Locate the cell with the specified text and output its [x, y] center coordinate. 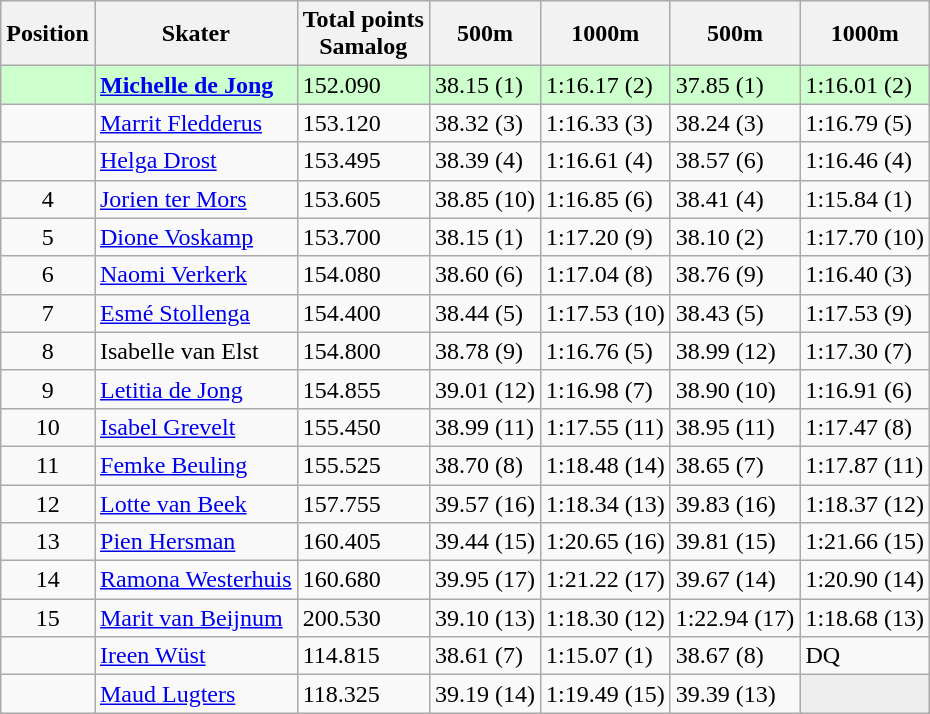
1:21.66 (15) [865, 542]
118.325 [363, 694]
38.99 (11) [484, 427]
9 [48, 389]
1:16.61 (4) [605, 161]
1:22.94 (17) [735, 618]
38.99 (12) [735, 351]
39.01 (12) [484, 389]
1:16.98 (7) [605, 389]
Isabel Grevelt [196, 427]
4 [48, 199]
1:17.04 (8) [605, 275]
38.61 (7) [484, 656]
1:16.40 (3) [865, 275]
38.39 (4) [484, 161]
8 [48, 351]
Total points Samalog [363, 34]
39.10 (13) [484, 618]
38.10 (2) [735, 237]
12 [48, 503]
153.605 [363, 199]
1:18.37 (12) [865, 503]
1:16.79 (5) [865, 123]
38.76 (9) [735, 275]
153.120 [363, 123]
155.525 [363, 465]
Michelle de Jong [196, 85]
1:17.87 (11) [865, 465]
154.800 [363, 351]
154.855 [363, 389]
160.680 [363, 580]
1:16.01 (2) [865, 85]
Dione Voskamp [196, 237]
38.70 (8) [484, 465]
153.495 [363, 161]
15 [48, 618]
1:19.49 (15) [605, 694]
38.41 (4) [735, 199]
155.450 [363, 427]
Jorien ter Mors [196, 199]
10 [48, 427]
39.67 (14) [735, 580]
1:16.85 (6) [605, 199]
38.67 (8) [735, 656]
1:17.55 (11) [605, 427]
7 [48, 313]
Ramona Westerhuis [196, 580]
1:18.68 (13) [865, 618]
38.65 (7) [735, 465]
38.57 (6) [735, 161]
154.400 [363, 313]
38.95 (11) [735, 427]
1:15.07 (1) [605, 656]
38.24 (3) [735, 123]
39.83 (16) [735, 503]
153.700 [363, 237]
200.530 [363, 618]
1:15.84 (1) [865, 199]
1:16.46 (4) [865, 161]
5 [48, 237]
38.78 (9) [484, 351]
1:21.22 (17) [605, 580]
Skater [196, 34]
1:18.30 (12) [605, 618]
Maud Lugters [196, 694]
Marrit Fledderus [196, 123]
39.19 (14) [484, 694]
1:16.33 (3) [605, 123]
Femke Beuling [196, 465]
Helga Drost [196, 161]
39.39 (13) [735, 694]
38.32 (3) [484, 123]
1:17.20 (9) [605, 237]
38.90 (10) [735, 389]
154.080 [363, 275]
14 [48, 580]
Letitia de Jong [196, 389]
160.405 [363, 542]
39.44 (15) [484, 542]
39.95 (17) [484, 580]
114.815 [363, 656]
1:17.30 (7) [865, 351]
1:17.53 (10) [605, 313]
38.43 (5) [735, 313]
38.44 (5) [484, 313]
Lotte van Beek [196, 503]
38.85 (10) [484, 199]
Position [48, 34]
11 [48, 465]
DQ [865, 656]
Pien Hersman [196, 542]
1:17.47 (8) [865, 427]
Ireen Wüst [196, 656]
1:16.91 (6) [865, 389]
Marit van Beijnum [196, 618]
37.85 (1) [735, 85]
1:17.70 (10) [865, 237]
1:20.90 (14) [865, 580]
1:18.34 (13) [605, 503]
Esmé Stollenga [196, 313]
1:18.48 (14) [605, 465]
6 [48, 275]
13 [48, 542]
Naomi Verkerk [196, 275]
39.81 (15) [735, 542]
39.57 (16) [484, 503]
157.755 [363, 503]
152.090 [363, 85]
1:16.17 (2) [605, 85]
Isabelle van Elst [196, 351]
38.60 (6) [484, 275]
1:17.53 (9) [865, 313]
1:20.65 (16) [605, 542]
1:16.76 (5) [605, 351]
